Capture the cell that displays the provided text and extract its (x, y) central coordinate. 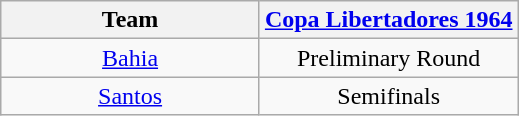
Santos (130, 96)
Preliminary Round (388, 58)
Semifinals (388, 96)
Bahia (130, 58)
Team (130, 20)
Copa Libertadores 1964 (388, 20)
